Pinpoint the cell where the given text exists, returning its (x, y) midpoint coordinate. 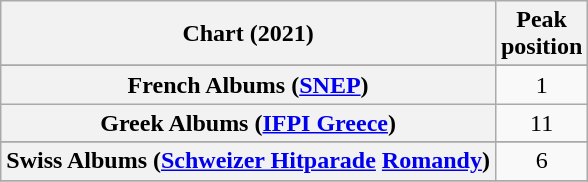
Chart (2021) (248, 34)
Swiss Albums (Schweizer Hitparade Romandy) (248, 161)
1 (541, 85)
Greek Albums (IFPI Greece) (248, 123)
11 (541, 123)
Peakposition (541, 34)
6 (541, 161)
French Albums (SNEP) (248, 85)
